From the cell containing the given text, extract its center point as [X, Y] coordinate. 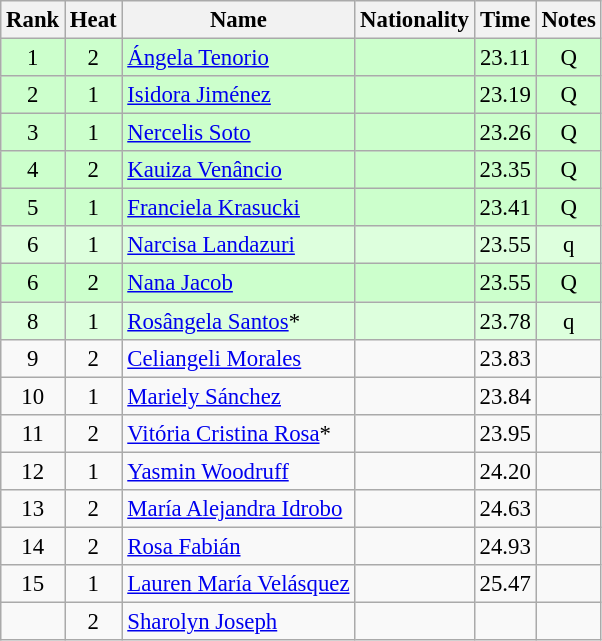
Ángela Tenorio [238, 58]
Mariely Sánchez [238, 396]
Nana Jacob [238, 283]
Kauiza Venâncio [238, 170]
Isidora Jiménez [238, 95]
24.93 [505, 546]
23.11 [505, 58]
Celiangeli Morales [238, 358]
5 [33, 208]
Rosa Fabián [238, 546]
Narcisa Landazuri [238, 245]
11 [33, 433]
Rosângela Santos* [238, 321]
Nationality [414, 20]
Franciela Krasucki [238, 208]
24.63 [505, 509]
10 [33, 396]
25.47 [505, 584]
3 [33, 133]
María Alejandra Idrobo [238, 509]
13 [33, 509]
Rank [33, 20]
23.95 [505, 433]
12 [33, 471]
Heat [94, 20]
23.78 [505, 321]
23.83 [505, 358]
Vitória Cristina Rosa* [238, 433]
Time [505, 20]
15 [33, 584]
Name [238, 20]
23.41 [505, 208]
Nercelis Soto [238, 133]
Notes [568, 20]
24.20 [505, 471]
23.84 [505, 396]
4 [33, 170]
23.19 [505, 95]
23.35 [505, 170]
Yasmin Woodruff [238, 471]
Sharolyn Joseph [238, 621]
Lauren María Velásquez [238, 584]
23.26 [505, 133]
14 [33, 546]
9 [33, 358]
8 [33, 321]
